Identify which cell holds the provided text, then report its (X, Y) central coordinate. 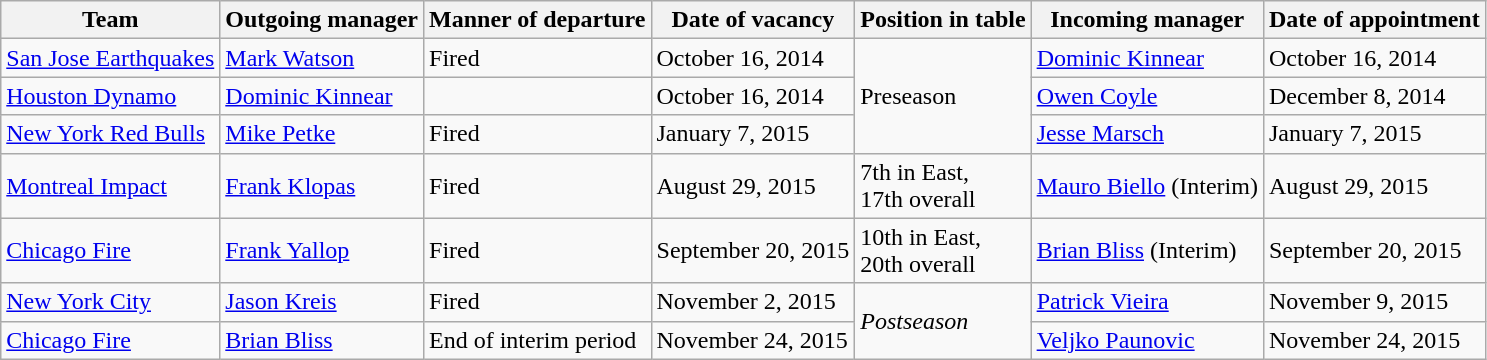
Manner of departure (538, 20)
Patrick Vieira (1147, 302)
Mark Watson (322, 58)
Brian Bliss (322, 340)
Date of vacancy (753, 20)
Mauro Biello (Interim) (1147, 186)
San Jose Earthquakes (110, 58)
New York City (110, 302)
Jason Kreis (322, 302)
End of interim period (538, 340)
New York Red Bulls (110, 134)
Jesse Marsch (1147, 134)
Frank Klopas (322, 186)
Mike Petke (322, 134)
Houston Dynamo (110, 96)
7th in East,17th overall (943, 186)
Veljko Paunovic (1147, 340)
Brian Bliss (Interim) (1147, 250)
10th in East,20th overall (943, 250)
Incoming manager (1147, 20)
Position in table (943, 20)
Date of appointment (1374, 20)
Preseason (943, 96)
Frank Yallop (322, 250)
November 9, 2015 (1374, 302)
Montreal Impact (110, 186)
December 8, 2014 (1374, 96)
Team (110, 20)
Outgoing manager (322, 20)
Owen Coyle (1147, 96)
Postseason (943, 321)
November 2, 2015 (753, 302)
